Detect which cell encompasses the target text, then output its [X, Y] center coordinate. 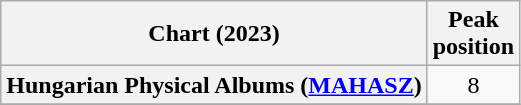
Hungarian Physical Albums (MAHASZ) [214, 85]
Peakposition [473, 34]
Chart (2023) [214, 34]
8 [473, 85]
